Scan for the cell matching the given text and deliver its [X, Y] coordinate at center. 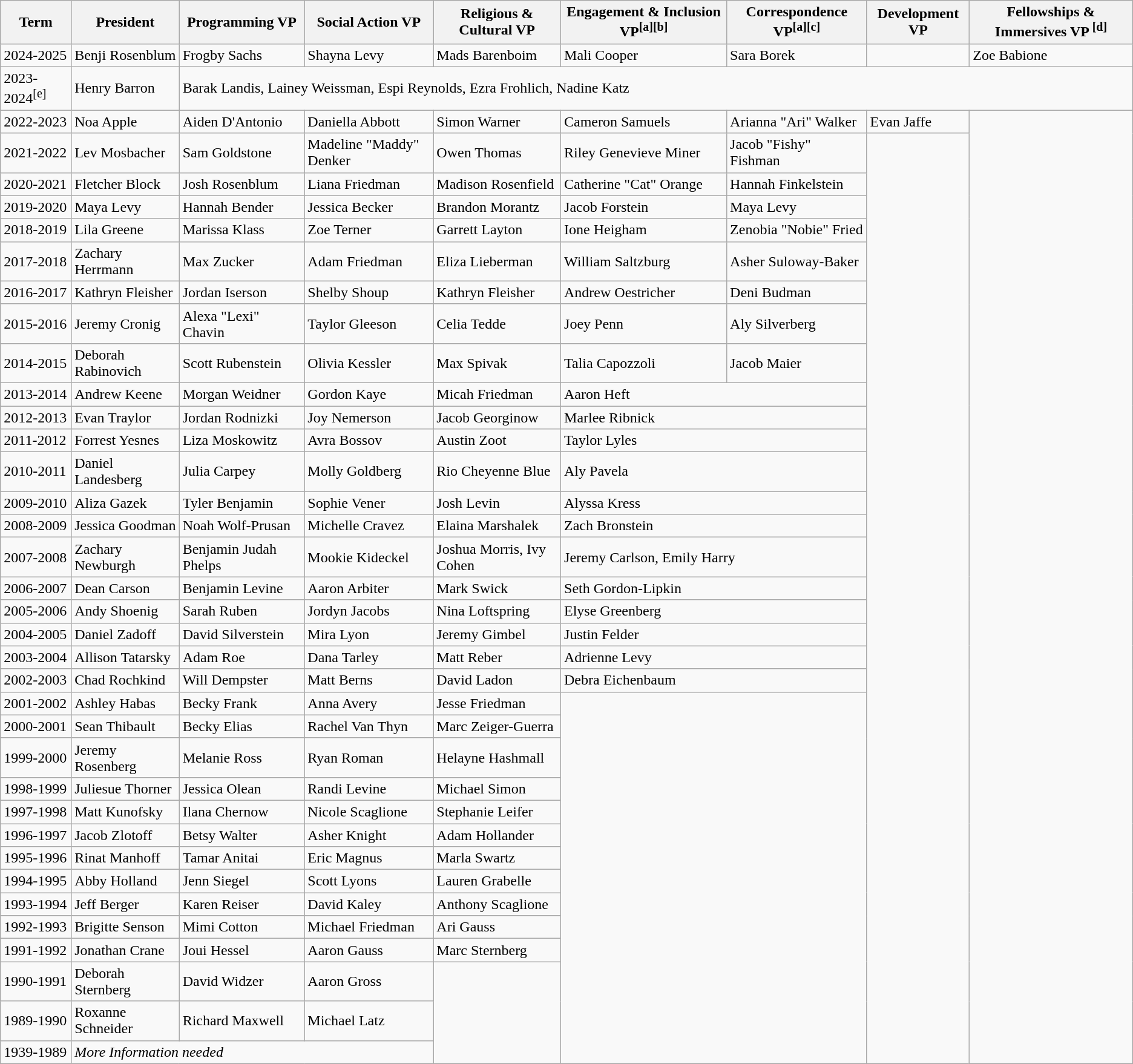
Liana Friedman [369, 184]
2018-2019 [36, 230]
Jordan Iserson [242, 292]
Joshua Morris, Ivy Cohen [498, 557]
1990-1991 [36, 982]
Shelby Shoup [369, 292]
Madeline "Maddy" Denker [369, 153]
Cameron Samuels [644, 122]
2007-2008 [36, 557]
2008-2009 [36, 526]
Ilana Chernow [242, 812]
Max Spivak [498, 363]
Jeremy Gimbel [498, 634]
Lauren Grabelle [498, 881]
David Kaley [369, 904]
Josh Rosenblum [242, 184]
William Saltzburg [644, 261]
Benji Rosenblum [125, 55]
1939-1989 [36, 1052]
Religious & Cultural VP [498, 22]
Will Dempster [242, 680]
2014-2015 [36, 363]
Karen Reiser [242, 904]
Noah Wolf-Prusan [242, 526]
Mimi Cotton [242, 927]
Michael Friedman [369, 927]
Becky Elias [242, 726]
1993-1994 [36, 904]
Term [36, 22]
Aaron Gauss [369, 950]
Talia Capozzoli [644, 363]
Hannah Finkelstein [796, 184]
Correspondence VP[a][c] [796, 22]
Jenn Siegel [242, 881]
Jessica Goodman [125, 526]
Jeremy Carlson, Emily Harry [714, 557]
Shayna Levy [369, 55]
Asher Knight [369, 835]
Fellowships & Immersives VP [d] [1051, 22]
Forrest Yesnes [125, 441]
Mookie Kideckel [369, 557]
Austin Zoot [498, 441]
Andy Shoenig [125, 611]
Daniel Zadoff [125, 634]
2009-2010 [36, 503]
Brandon Morantz [498, 207]
Marissa Klass [242, 230]
Seth Gordon-Lipkin [714, 588]
Sara Borek [796, 55]
Ari Gauss [498, 927]
Chad Rochkind [125, 680]
Adam Hollander [498, 835]
Daniel Landesberg [125, 472]
Dana Tarley [369, 657]
More Information needed [252, 1052]
Nina Loftspring [498, 611]
Deborah Rabinovich [125, 363]
Deni Budman [796, 292]
President [125, 22]
Jordan Rodnizki [242, 418]
Julia Carpey [242, 472]
Michael Simon [498, 789]
Dean Carson [125, 588]
Adam Roe [242, 657]
1989-1990 [36, 1020]
2017-2018 [36, 261]
Frogby Sachs [242, 55]
Aaron Arbiter [369, 588]
Richard Maxwell [242, 1020]
Sarah Ruben [242, 611]
Adrienne Levy [714, 657]
Morgan Weidner [242, 394]
Programming VP [242, 22]
Avra Bossov [369, 441]
Jacob "Fishy" Fishman [796, 153]
Catherine "Cat" Orange [644, 184]
Debra Eichenbaum [714, 680]
Madison Rosenfield [498, 184]
Zenobia "Nobie" Fried [796, 230]
Nicole Scaglione [369, 812]
2019-2020 [36, 207]
Jordyn Jacobs [369, 611]
2023-2024[e] [36, 88]
Anna Avery [369, 703]
Mali Cooper [644, 55]
Zachary Newburgh [125, 557]
Aaron Gross [369, 982]
Matt Berns [369, 680]
Alexa "Lexi" Chavin [242, 323]
Jeff Berger [125, 904]
Melanie Ross [242, 758]
1995-1996 [36, 858]
Olivia Kessler [369, 363]
2000-2001 [36, 726]
Allison Tatarsky [125, 657]
Mark Swick [498, 588]
2004-2005 [36, 634]
Micah Friedman [498, 394]
Elaina Marshalek [498, 526]
2002-2003 [36, 680]
Evan Traylor [125, 418]
Tyler Benjamin [242, 503]
Jeremy Rosenberg [125, 758]
Deborah Sternberg [125, 982]
David Silverstein [242, 634]
Sam Goldstone [242, 153]
Marc Zeiger-Guerra [498, 726]
Celia Tedde [498, 323]
Rinat Manhoff [125, 858]
2016-2017 [36, 292]
Fletcher Block [125, 184]
2021-2022 [36, 153]
Justin Felder [714, 634]
2015-2016 [36, 323]
Benjamin Judah Phelps [242, 557]
Aly Silverberg [796, 323]
Joui Hessel [242, 950]
Development VP [918, 22]
2012-2013 [36, 418]
Daniella Abbott [369, 122]
Jacob Zlotoff [125, 835]
Garrett Layton [498, 230]
1996-1997 [36, 835]
Barak Landis, Lainey Weissman, Espi Reynolds, Ezra Frohlich, Nadine Katz [656, 88]
Benjamin Levine [242, 588]
Jessica Becker [369, 207]
Scott Lyons [369, 881]
1994-1995 [36, 881]
Brigitte Senson [125, 927]
Josh Levin [498, 503]
2010-2011 [36, 472]
Ashley Habas [125, 703]
Abby Holland [125, 881]
2022-2023 [36, 122]
Molly Goldberg [369, 472]
2001-2002 [36, 703]
Ione Heigham [644, 230]
Marla Swartz [498, 858]
Mira Lyon [369, 634]
2013-2014 [36, 394]
Ryan Roman [369, 758]
Eric Magnus [369, 858]
Jacob Georginow [498, 418]
Gordon Kaye [369, 394]
Max Zucker [242, 261]
Joey Penn [644, 323]
2005-2006 [36, 611]
1999-2000 [36, 758]
Lila Greene [125, 230]
Jacob Forstein [644, 207]
Adam Friedman [369, 261]
Betsy Walter [242, 835]
Matt Reber [498, 657]
Sean Thibault [125, 726]
Rio Cheyenne Blue [498, 472]
Taylor Gleeson [369, 323]
Zoe Terner [369, 230]
Becky Frank [242, 703]
Eliza Lieberman [498, 261]
Aaron Heft [714, 394]
Simon Warner [498, 122]
Jeremy Cronig [125, 323]
Owen Thomas [498, 153]
Arianna "Ari" Walker [796, 122]
Stephanie Leifer [498, 812]
2006-2007 [36, 588]
Liza Moskowitz [242, 441]
Zachary Herrmann [125, 261]
Jesse Friedman [498, 703]
Helayne Hashmall [498, 758]
Aliza Gazek [125, 503]
David Widzer [242, 982]
Scott Rubenstein [242, 363]
Social Action VP [369, 22]
Asher Suloway-Baker [796, 261]
Engagement & Inclusion VP[a][b] [644, 22]
Taylor Lyles [714, 441]
Andrew Oestricher [644, 292]
2011-2012 [36, 441]
David Ladon [498, 680]
Jonathan Crane [125, 950]
Randi Levine [369, 789]
Lev Mosbacher [125, 153]
Michelle Cravez [369, 526]
1991-1992 [36, 950]
1992-1993 [36, 927]
Riley Genevieve Miner [644, 153]
Zoe Babione [1051, 55]
Mads Barenboim [498, 55]
Michael Latz [369, 1020]
Matt Kunofsky [125, 812]
Henry Barron [125, 88]
Anthony Scaglione [498, 904]
2020-2021 [36, 184]
Alyssa Kress [714, 503]
Zach Bronstein [714, 526]
Sophie Vener [369, 503]
1998-1999 [36, 789]
Marc Sternberg [498, 950]
Juliesue Thorner [125, 789]
Tamar Anitai [242, 858]
Rachel Van Thyn [369, 726]
2003-2004 [36, 657]
2024-2025 [36, 55]
Noa Apple [125, 122]
Jessica Olean [242, 789]
Elyse Greenberg [714, 611]
Marlee Ribnick [714, 418]
Aly Pavela [714, 472]
Hannah Bender [242, 207]
Joy Nemerson [369, 418]
Evan Jaffe [918, 122]
Roxanne Schneider [125, 1020]
Jacob Maier [796, 363]
1997-1998 [36, 812]
Aiden D'Antonio [242, 122]
Andrew Keene [125, 394]
